Detect which cell encompasses the target text, then output its [X, Y] center coordinate. 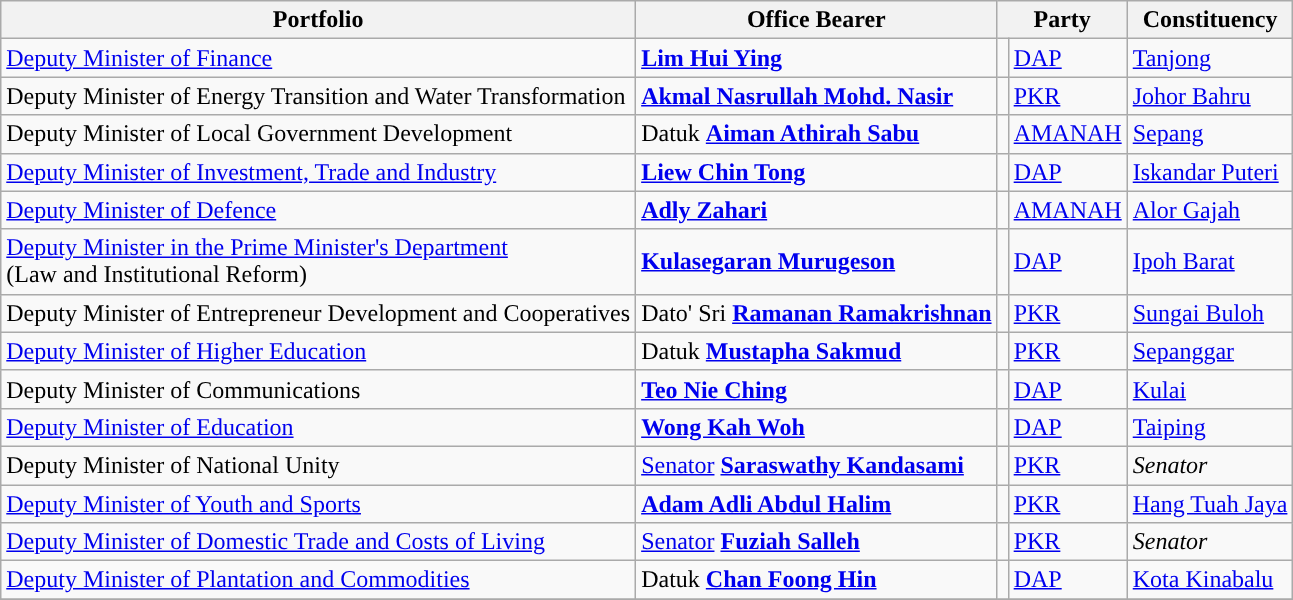
Wong Kah Woh [816, 427]
Deputy Minister of Entrepreneur Development and Cooperatives [318, 313]
Taiping [1210, 427]
Senator Saraswathy Kandasami [816, 465]
Kulasegaran Murugeson [816, 262]
Sepang [1210, 134]
Iskandar Puteri [1210, 172]
Sungai Buloh [1210, 313]
Alor Gajah [1210, 210]
Deputy Minister of Higher Education [318, 351]
Deputy Minister in the Prime Minister's Department(Law and Institutional Reform) [318, 262]
Sepanggar [1210, 351]
Senator Fuziah Salleh [816, 542]
Kota Kinabalu [1210, 580]
Adly Zahari [816, 210]
Datuk Mustapha Sakmud [816, 351]
Ipoh Barat [1210, 262]
Portfolio [318, 20]
Office Bearer [816, 20]
Tanjong [1210, 58]
Constituency [1210, 20]
Lim Hui Ying [816, 58]
Deputy Minister of Local Government Development [318, 134]
Deputy Minister of Youth and Sports [318, 503]
Deputy Minister of Defence [318, 210]
Teo Nie Ching [816, 389]
Datuk Aiman Athirah Sabu [816, 134]
Akmal Nasrullah Mohd. Nasir [816, 96]
Hang Tuah Jaya [1210, 503]
Deputy Minister of Energy Transition and Water Transformation [318, 96]
Deputy Minister of National Unity [318, 465]
Deputy Minister of Communications [318, 389]
Deputy Minister of Finance [318, 58]
Datuk Chan Foong Hin [816, 580]
Liew Chin Tong [816, 172]
Kulai [1210, 389]
Deputy Minister of Plantation and Commodities [318, 580]
Dato' Sri Ramanan Ramakrishnan [816, 313]
Deputy Minister of Domestic Trade and Costs of Living [318, 542]
Deputy Minister of Education [318, 427]
Party [1062, 20]
Deputy Minister of Investment, Trade and Industry [318, 172]
Johor Bahru [1210, 96]
Adam Adli Abdul Halim [816, 503]
